From the cell containing the given text, extract its center point as [x, y] coordinate. 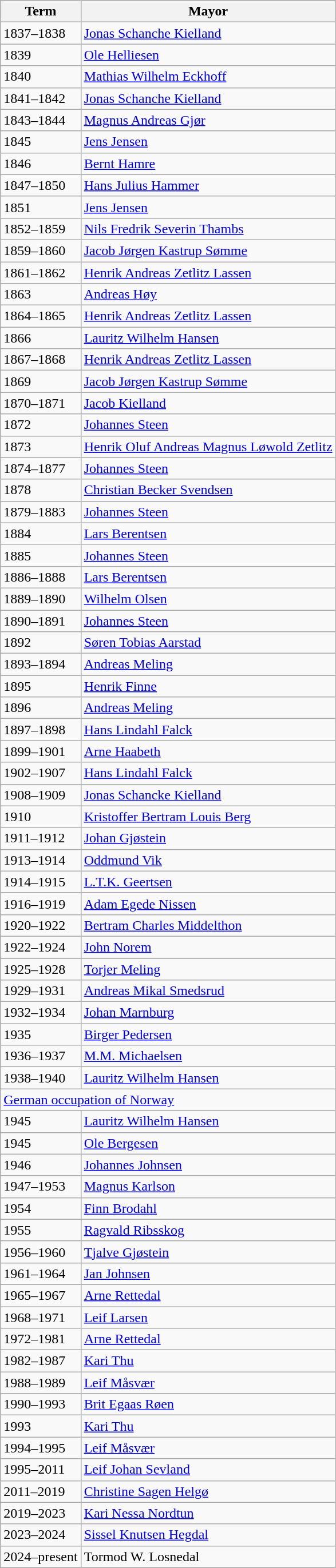
1873 [41, 447]
1936–1937 [41, 1056]
Ole Helliesen [208, 55]
1995–2011 [41, 1470]
Kari Nessa Nordtun [208, 1513]
2024–present [41, 1557]
1938–1940 [41, 1078]
Tjalve Gjøstein [208, 1252]
Nils Fredrik Severin Thambs [208, 229]
1885 [41, 555]
1954 [41, 1208]
Christine Sagen Helgø [208, 1491]
1866 [41, 338]
1863 [41, 295]
1870–1871 [41, 403]
1840 [41, 77]
1914–1915 [41, 882]
Andreas Høy [208, 295]
1859–1860 [41, 250]
Søren Tobias Aarstad [208, 643]
1911–1912 [41, 838]
1955 [41, 1230]
2023–2024 [41, 1535]
Mayor [208, 11]
Magnus Karlson [208, 1187]
1947–1953 [41, 1187]
M.M. Michaelsen [208, 1056]
1869 [41, 381]
1990–1993 [41, 1404]
1994–1995 [41, 1448]
1910 [41, 817]
1889–1890 [41, 599]
Jan Johnsen [208, 1273]
1932–1934 [41, 1013]
1896 [41, 708]
Johan Marnburg [208, 1013]
1851 [41, 207]
Brit Egaas Røen [208, 1404]
Wilhelm Olsen [208, 599]
Bertram Charles Middelthon [208, 925]
1902–1907 [41, 773]
1972–1981 [41, 1339]
1845 [41, 142]
1908–1909 [41, 795]
1890–1891 [41, 620]
German occupation of Norway [168, 1100]
1961–1964 [41, 1273]
Jacob Kielland [208, 403]
1922–1924 [41, 947]
1968–1971 [41, 1317]
Christian Becker Svendsen [208, 490]
Ole Bergesen [208, 1143]
1874–1877 [41, 468]
L.T.K. Geertsen [208, 882]
1852–1859 [41, 229]
1843–1844 [41, 120]
1839 [41, 55]
Adam Egede Nissen [208, 904]
2019–2023 [41, 1513]
Hans Julius Hammer [208, 185]
1886–1888 [41, 577]
Henrik Finne [208, 686]
1879–1883 [41, 512]
Term [41, 11]
1892 [41, 643]
1946 [41, 1165]
Arne Haabeth [208, 751]
1899–1901 [41, 751]
1982–1987 [41, 1361]
Leif Larsen [208, 1317]
Johan Gjøstein [208, 838]
Oddmund Vik [208, 860]
1993 [41, 1426]
Henrik Oluf Andreas Magnus Løwold Zetlitz [208, 447]
Tormod W. Losnedal [208, 1557]
1837–1838 [41, 33]
1897–1898 [41, 730]
Bernt Hamre [208, 164]
1925–1928 [41, 969]
1895 [41, 686]
Andreas Mikal Smedsrud [208, 991]
Mathias Wilhelm Eckhoff [208, 77]
1884 [41, 534]
1878 [41, 490]
1893–1894 [41, 664]
1935 [41, 1034]
Jonas Schancke Kielland [208, 795]
1867–1868 [41, 360]
Birger Pedersen [208, 1034]
1916–1919 [41, 904]
Leif Johan Sevland [208, 1470]
Sissel Knutsen Hegdal [208, 1535]
1988–1989 [41, 1383]
Kristoffer Bertram Louis Berg [208, 817]
1913–1914 [41, 860]
1847–1850 [41, 185]
1929–1931 [41, 991]
John Norem [208, 947]
Finn Brodahl [208, 1208]
1956–1960 [41, 1252]
Torjer Meling [208, 969]
1861–1862 [41, 273]
1846 [41, 164]
2011–2019 [41, 1491]
1864–1865 [41, 316]
Johannes Johnsen [208, 1165]
1920–1922 [41, 925]
1965–1967 [41, 1295]
1872 [41, 425]
Magnus Andreas Gjør [208, 120]
Ragvald Ribsskog [208, 1230]
1841–1842 [41, 98]
